Locate the cell with the specified text and output its [X, Y] center coordinate. 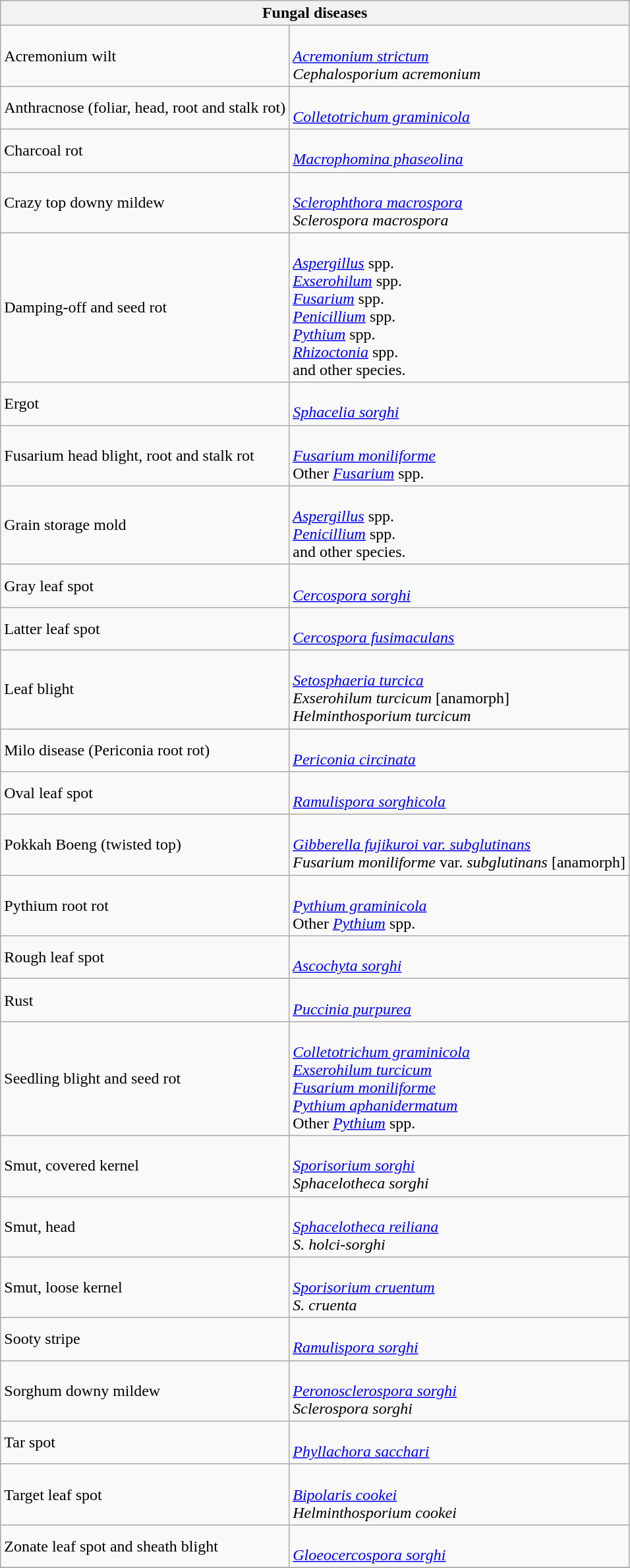
Ramulispora sorghi [459, 1339]
Tar spot [145, 1442]
Ergot [145, 403]
Fusarium moniliformeOther Fusarium spp. [459, 455]
Charcoal rot [145, 150]
Crazy top downy mildew [145, 202]
Sorghum downy mildew [145, 1391]
Fungal diseases [315, 13]
Leaf blight [145, 689]
Smut, head [145, 1227]
Milo disease (Periconia root rot) [145, 750]
Gloeocercospora sorghi [459, 1546]
Sphacelotheca reiliana S. holci-sorghi [459, 1227]
Periconia circinata [459, 750]
Target leaf spot [145, 1494]
Ascochyta sorghi [459, 957]
Colletotrichum graminicola [459, 108]
Macrophomina phaseolina [459, 150]
Sporisorium sorghi Sphacelotheca sorghi [459, 1166]
Cercospora sorghi [459, 585]
Cercospora fusimaculans [459, 629]
Damping-off and seed rot [145, 307]
Seedling blight and seed rot [145, 1078]
Rough leaf spot [145, 957]
Sporisorium cruentum S. cruenta [459, 1287]
Sphacelia sorghi [459, 403]
Peronosclerospora sorghi Sclerospora sorghi [459, 1391]
Smut, loose kernel [145, 1287]
Pythium root rot [145, 906]
Gibberella fujikuroi var. subglutinans Fusarium moniliforme var. subglutinans [anamorph] [459, 845]
Colletotrichum graminicola Exserohilum turcicum Fusarium moniliforme Pythium aphanidermatum Other Pythium spp. [459, 1078]
Latter leaf spot [145, 629]
Anthracnose (foliar, head, root and stalk rot) [145, 108]
Acremonium wilt [145, 56]
Puccinia purpurea [459, 1001]
Acremonium strictum Cephalosporium acremonium [459, 56]
Phyllachora sacchari [459, 1442]
Rust [145, 1001]
Bipolaris cookei Helminthosporium cookei [459, 1494]
Pythium graminicola Other Pythium spp. [459, 906]
Fusarium head blight, root and stalk rot [145, 455]
Gray leaf spot [145, 585]
Setosphaeria turcica Exserohilum turcicum [anamorph] Helminthosporium turcicum [459, 689]
Ramulispora sorghicola [459, 794]
Sooty stripe [145, 1339]
Sclerophthora macrospora Sclerospora macrospora [459, 202]
Aspergillus spp. Exserohilum spp. Fusarium spp. Penicillium spp. Pythium spp. Rhizoctonia spp. and other species. [459, 307]
Smut, covered kernel [145, 1166]
Grain storage mold [145, 525]
Pokkah Boeng (twisted top) [145, 845]
Aspergillus spp. Penicillium spp. and other species. [459, 525]
Zonate leaf spot and sheath blight [145, 1546]
Oval leaf spot [145, 794]
